Scan for the cell matching the given text and deliver its (x, y) coordinate at center. 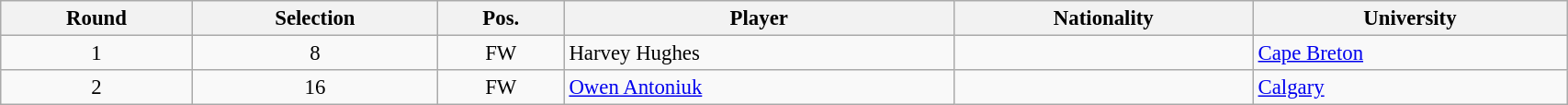
16 (314, 87)
University (1409, 18)
Nationality (1103, 18)
Owen Antoniuk (759, 87)
Calgary (1409, 87)
Round (97, 18)
1 (97, 53)
Selection (314, 18)
Pos. (501, 18)
2 (97, 87)
Player (759, 18)
Cape Breton (1409, 53)
8 (314, 53)
Harvey Hughes (759, 53)
